Return the (X, Y) coordinate for the center point of the cell that contains the specified text.  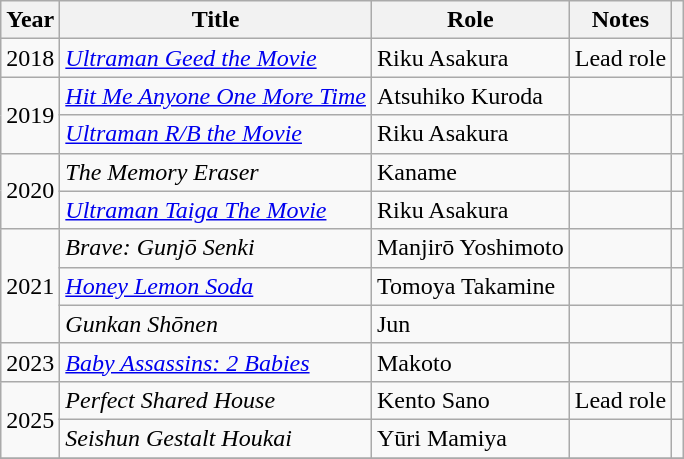
Makoto (470, 362)
Hit Me Anyone One More Time (216, 96)
Gunkan Shōnen (216, 324)
Year (30, 20)
2025 (30, 419)
Ultraman Taiga The Movie (216, 210)
Ultraman R/B the Movie (216, 134)
Notes (620, 20)
2023 (30, 362)
Tomoya Takamine (470, 286)
2018 (30, 58)
2020 (30, 191)
Perfect Shared House (216, 400)
Kento Sano (470, 400)
Baby Assassins: 2 Babies (216, 362)
The Memory Eraser (216, 172)
2021 (30, 286)
Ultraman Geed the Movie (216, 58)
Manjirō Yoshimoto (470, 248)
Jun (470, 324)
Title (216, 20)
Kaname (470, 172)
Seishun Gestalt Houkai (216, 438)
Role (470, 20)
Honey Lemon Soda (216, 286)
Atsuhiko Kuroda (470, 96)
2019 (30, 115)
Brave: Gunjō Senki (216, 248)
Yūri Mamiya (470, 438)
